Return the [X, Y] coordinate for the center point of the cell that contains the specified text.  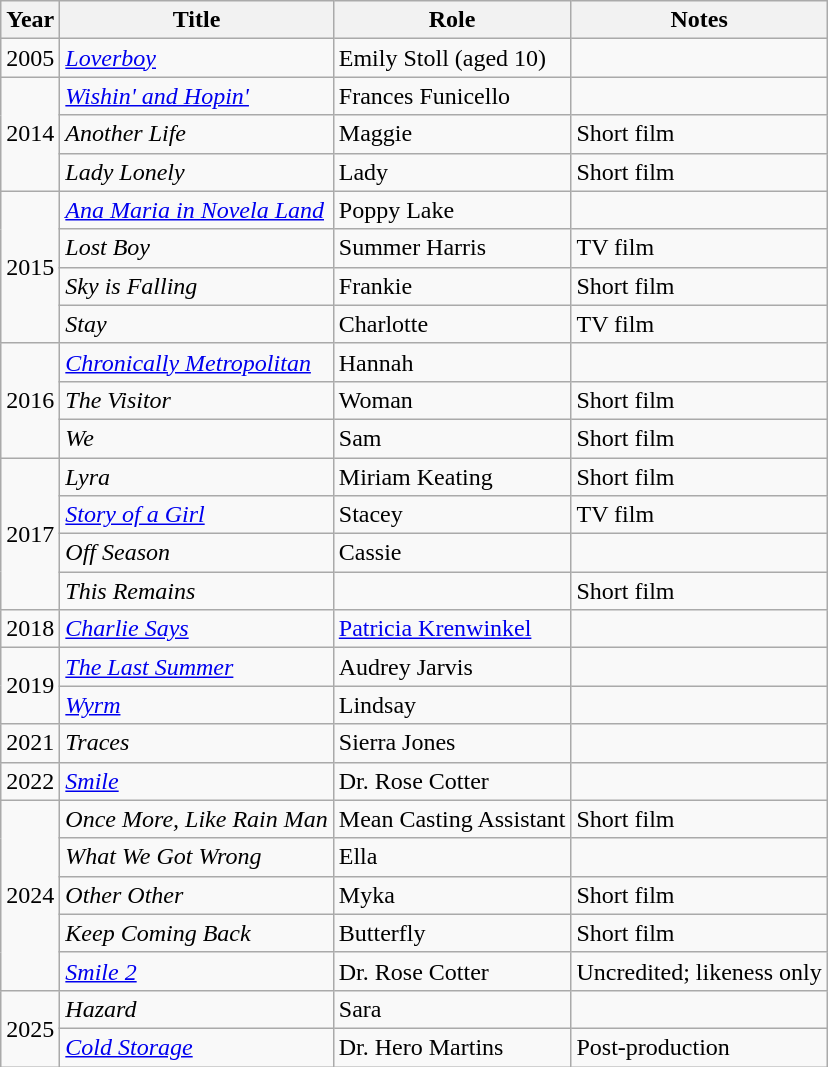
Woman [452, 400]
Poppy Lake [452, 210]
2015 [30, 267]
Hazard [196, 1009]
Year [30, 20]
Off Season [196, 553]
Smile 2 [196, 971]
Story of a Girl [196, 515]
2005 [30, 58]
Keep Coming Back [196, 933]
Other Other [196, 895]
Role [452, 20]
Cold Storage [196, 1047]
2024 [30, 895]
Title [196, 20]
Ella [452, 857]
2021 [30, 743]
Once More, Like Rain Man [196, 819]
Sam [452, 438]
Notes [699, 20]
Hannah [452, 362]
2014 [30, 134]
Lady [452, 172]
Audrey Jarvis [452, 667]
Emily Stoll (aged 10) [452, 58]
Lady Lonely [196, 172]
Frankie [452, 286]
What We Got Wrong [196, 857]
Miriam Keating [452, 477]
The Visitor [196, 400]
Post-production [699, 1047]
2019 [30, 686]
Charlotte [452, 324]
Sky is Falling [196, 286]
Stay [196, 324]
Another Life [196, 134]
Butterfly [452, 933]
Ana Maria in Novela Land [196, 210]
Lyra [196, 477]
Sierra Jones [452, 743]
We [196, 438]
2025 [30, 1028]
Traces [196, 743]
Myka [452, 895]
Mean Casting Assistant [452, 819]
Sara [452, 1009]
2016 [30, 400]
Patricia Krenwinkel [452, 629]
Lost Boy [196, 248]
Lindsay [452, 705]
Charlie Says [196, 629]
Wyrm [196, 705]
This Remains [196, 591]
Chronically Metropolitan [196, 362]
2018 [30, 629]
2017 [30, 534]
Wishin' and Hopin' [196, 96]
The Last Summer [196, 667]
2022 [30, 781]
Uncredited; likeness only [699, 971]
Summer Harris [452, 248]
Loverboy [196, 58]
Dr. Hero Martins [452, 1047]
Maggie [452, 134]
Cassie [452, 553]
Smile [196, 781]
Stacey [452, 515]
Frances Funicello [452, 96]
